Return [x, y] of the center of cell containing provided text 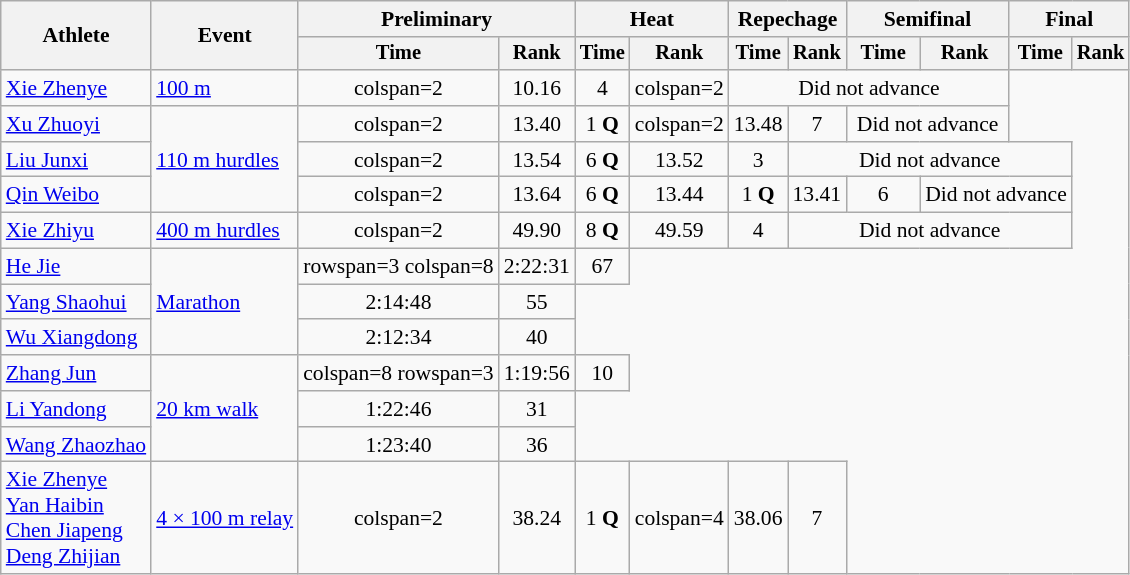
20 km walk [224, 408]
Liu Junxi [76, 160]
Event [224, 36]
4 × 100 m relay [224, 518]
Xie Zhenye [76, 88]
1:23:40 [398, 445]
13.64 [537, 195]
100 m [224, 88]
Xu Zhuoyi [76, 124]
38.24 [537, 518]
3 [758, 160]
49.59 [680, 231]
Wang Zhaozhao [76, 445]
10 [602, 373]
400 m hurdles [224, 231]
40 [537, 338]
Yang Shaohui [76, 302]
1:22:46 [398, 409]
colspan=8 rowspan=3 [398, 373]
Final [1069, 19]
Athlete [76, 36]
colspan=4 [680, 518]
Zhang Jun [76, 373]
49.90 [537, 231]
13.54 [537, 160]
Wu Xiangdong [76, 338]
Preliminary [436, 19]
1:19:56 [537, 373]
13.48 [758, 124]
67 [602, 267]
Xie ZhenyeYan HaibinChen JiapengDeng Zhijian [76, 518]
31 [537, 409]
2:14:48 [398, 302]
rowspan=3 colspan=8 [398, 267]
8 Q [602, 231]
6 [883, 195]
Xie Zhiyu [76, 231]
13.41 [818, 195]
2:12:34 [398, 338]
Marathon [224, 302]
38.06 [758, 518]
Repechage [788, 19]
110 m hurdles [224, 160]
Li Yandong [76, 409]
13.40 [537, 124]
Heat [652, 19]
13.44 [680, 195]
2:22:31 [537, 267]
Qin Weibo [76, 195]
10.16 [537, 88]
He Jie [76, 267]
Semifinal [928, 19]
55 [537, 302]
13.52 [680, 160]
36 [537, 445]
